For the text-containing cell, return its midpoint in (x, y) coordinate format. 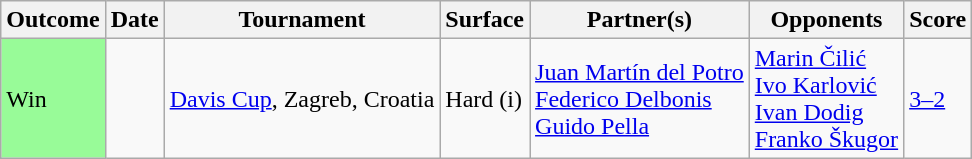
Tournament (302, 20)
Win (53, 98)
Opponents (826, 20)
Marin Čilić Ivo Karlović Ivan Dodig Franko Škugor (826, 98)
Davis Cup, Zagreb, Croatia (302, 98)
Date (134, 20)
Outcome (53, 20)
Surface (485, 20)
3–2 (938, 98)
Score (938, 20)
Hard (i) (485, 98)
Juan Martín del Potro Federico Delbonis Guido Pella (640, 98)
Partner(s) (640, 20)
